Return the [X, Y] coordinate for the center point of the cell that contains the specified text.  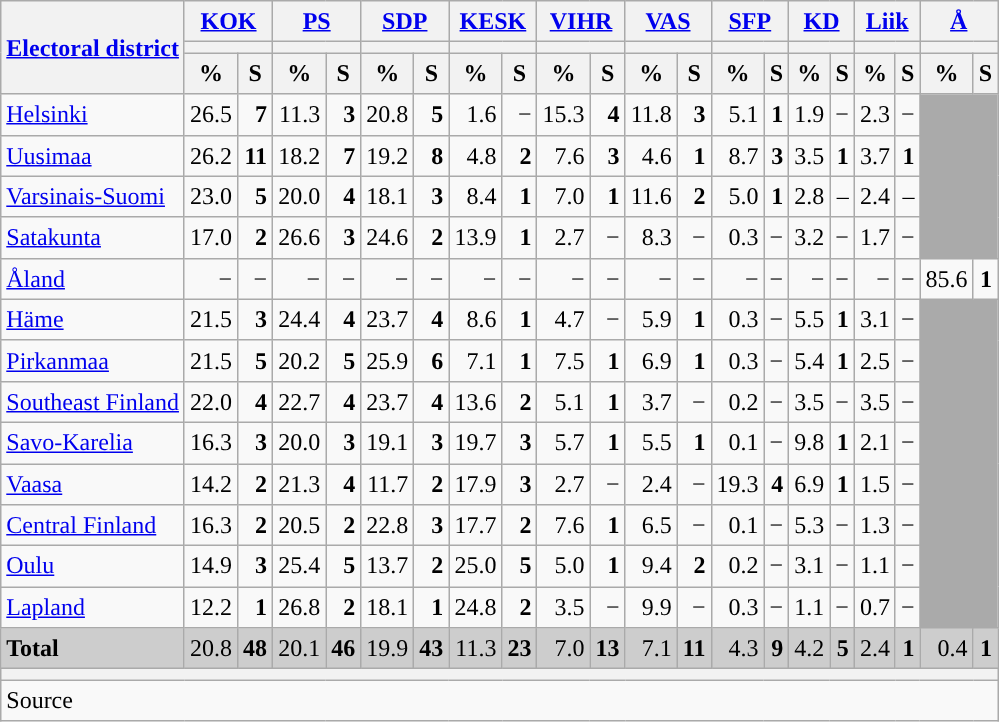
Electoral district [93, 48]
2.3 [874, 114]
4.2 [810, 648]
2.5 [874, 360]
Helsinki [93, 114]
19.9 [388, 648]
Total [93, 648]
25.4 [300, 566]
SFP [750, 22]
9.4 [651, 566]
Varsinais-Suomi [93, 196]
24.4 [300, 320]
1.6 [476, 114]
0.4 [946, 648]
4.7 [564, 320]
2.8 [810, 196]
13.7 [388, 566]
VIHR [581, 22]
14.2 [210, 484]
24.8 [476, 608]
KESK [493, 22]
17.9 [476, 484]
19.7 [476, 442]
9 [776, 648]
KD [822, 22]
7.5 [564, 360]
15.3 [564, 114]
46 [344, 648]
11.8 [651, 114]
5.9 [651, 320]
8.6 [476, 320]
26.6 [300, 238]
Savo-Karelia [93, 442]
11.7 [388, 484]
20.2 [300, 360]
1.7 [874, 238]
8.7 [738, 156]
14.9 [210, 566]
1.5 [874, 484]
17.7 [476, 526]
Oulu [93, 566]
8.3 [651, 238]
23.0 [210, 196]
18.2 [300, 156]
6 [432, 360]
17.0 [210, 238]
25.0 [476, 566]
1.3 [874, 526]
11.6 [651, 196]
22.0 [210, 402]
9.9 [651, 608]
26.5 [210, 114]
4.3 [738, 648]
3.2 [810, 238]
4.8 [476, 156]
PS [317, 22]
24.6 [388, 238]
20.5 [300, 526]
5.4 [810, 360]
26.8 [300, 608]
0.7 [874, 608]
Vaasa [93, 484]
85.6 [946, 278]
Åland [93, 278]
6.5 [651, 526]
8 [432, 156]
Å [958, 22]
8.4 [476, 196]
48 [256, 648]
5.3 [810, 526]
20.1 [300, 648]
12.2 [210, 608]
SDP [405, 22]
9.8 [810, 442]
43 [432, 648]
22.7 [300, 402]
4.6 [651, 156]
Pirkanmaa [93, 360]
21.3 [300, 484]
Source [500, 700]
13.9 [476, 238]
19.1 [388, 442]
Central Finland [93, 526]
VAS [668, 22]
19.2 [388, 156]
26.2 [210, 156]
5.7 [564, 442]
KOK [228, 22]
22.8 [388, 526]
25.9 [388, 360]
2.1 [874, 442]
Häme [93, 320]
13 [608, 648]
13.6 [476, 402]
Southeast Finland [93, 402]
1.9 [810, 114]
Satakunta [93, 238]
Uusimaa [93, 156]
23 [520, 648]
Lapland [93, 608]
Liik [887, 22]
19.3 [738, 484]
